Pinpoint the cell where the given text exists, returning its (X, Y) midpoint coordinate. 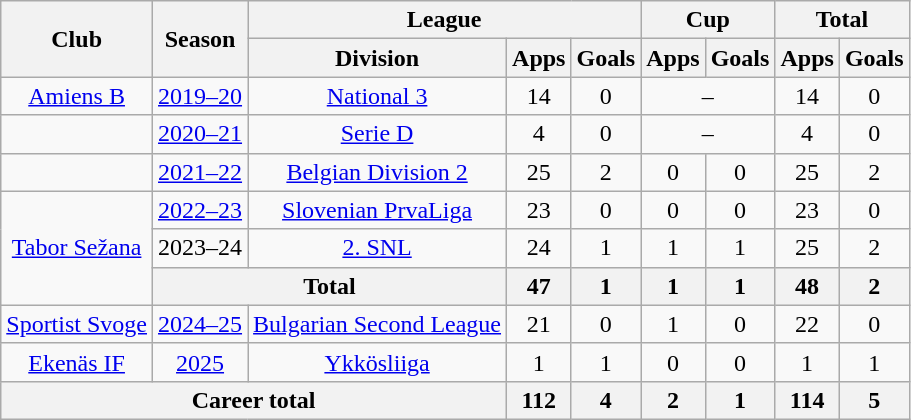
Cup (708, 20)
2019–20 (200, 96)
24 (539, 248)
2021–22 (200, 172)
Amiens B (77, 96)
2023–24 (200, 248)
Serie D (378, 134)
Slovenian PrvaLiga (378, 210)
Sportist Svoge (77, 324)
112 (539, 400)
5 (874, 400)
Division (378, 58)
Ykkösliiga (378, 362)
National 3 (378, 96)
2024–25 (200, 324)
Bulgarian Second League (378, 324)
2025 (200, 362)
Belgian Division 2 (378, 172)
21 (539, 324)
22 (807, 324)
Club (77, 39)
2020–21 (200, 134)
47 (539, 286)
Tabor Sežana (77, 248)
114 (807, 400)
Ekenäs IF (77, 362)
Season (200, 39)
Career total (254, 400)
2022–23 (200, 210)
2. SNL (378, 248)
League (444, 20)
48 (807, 286)
